Extract the (X, Y) coordinate from the center of the cell holding the provided text.  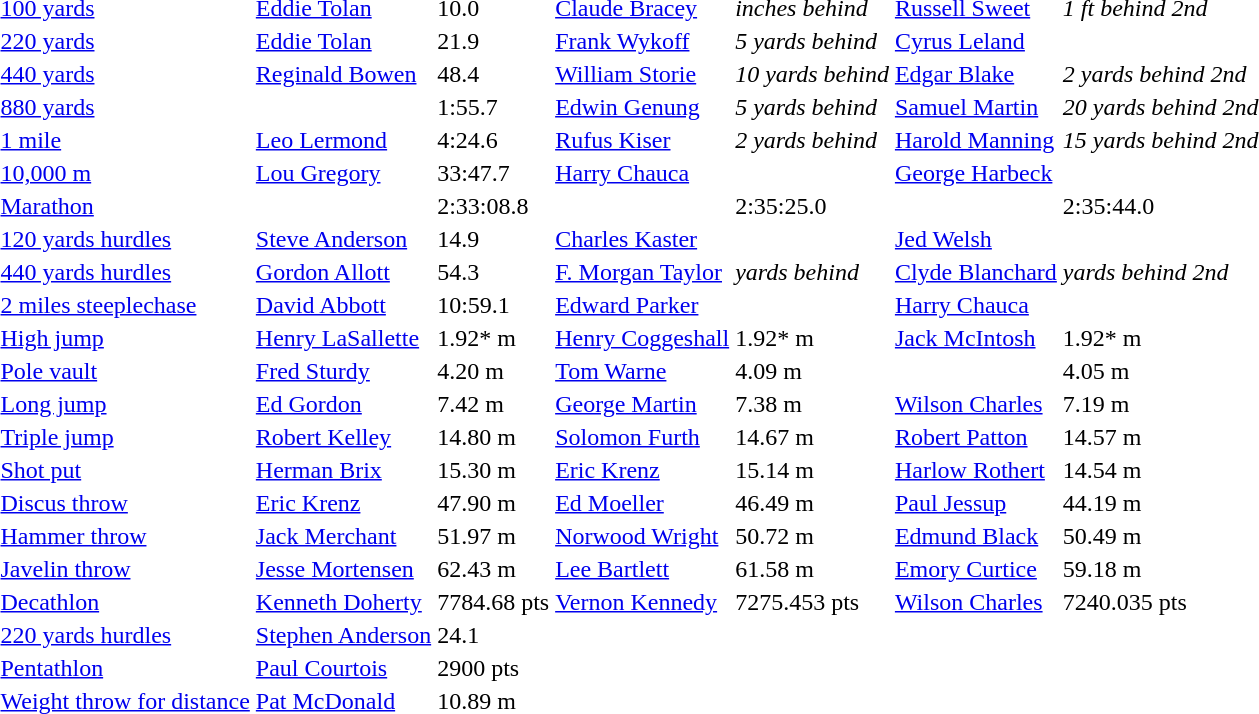
Leo Lermond (343, 140)
yards behind (812, 272)
Vernon Kennedy (642, 602)
Tom Warne (642, 371)
61.58 m (812, 569)
24.1 (494, 635)
7.42 m (494, 404)
15.30 m (494, 470)
Samuel Martin (976, 107)
Gordon Allott (343, 272)
Lee Bartlett (642, 569)
Robert Kelley (343, 437)
Jack Merchant (343, 536)
Charles Kaster (642, 239)
14.9 (494, 239)
David Abbott (343, 305)
21.9 (494, 41)
Paul Jessup (976, 503)
Fred Sturdy (343, 371)
7784.68 pts (494, 602)
Edward Parker (642, 305)
Ed Gordon (343, 404)
Stephen Anderson (343, 635)
15.14 m (812, 470)
4.09 m (812, 371)
Kenneth Doherty (343, 602)
7275.453 pts (812, 602)
Jed Welsh (976, 239)
46.49 m (812, 503)
Herman Brix (343, 470)
4.20 m (494, 371)
George Martin (642, 404)
Frank Wykoff (642, 41)
Lou Gregory (343, 173)
Norwood Wright (642, 536)
George Harbeck (976, 173)
7.38 m (812, 404)
Jack McIntosh (976, 338)
Edwin Genung (642, 107)
54.3 (494, 272)
14.67 m (812, 437)
Reginald Bowen (343, 74)
Solomon Furth (642, 437)
14.80 m (494, 437)
2 yards behind (812, 140)
Rufus Kiser (642, 140)
Steve Anderson (343, 239)
Henry Coggeshall (642, 338)
62.43 m (494, 569)
33:47.7 (494, 173)
Paul Courtois (343, 668)
1:55.7 (494, 107)
2:33:08.8 (494, 206)
48.4 (494, 74)
Henry LaSallette (343, 338)
2:35:25.0 (812, 206)
10 yards behind (812, 74)
Harlow Rothert (976, 470)
F. Morgan Taylor (642, 272)
50.72 m (812, 536)
William Storie (642, 74)
Edgar Blake (976, 74)
Jesse Mortensen (343, 569)
47.90 m (494, 503)
Harold Manning (976, 140)
Emory Curtice (976, 569)
Edmund Black (976, 536)
10:59.1 (494, 305)
Cyrus Leland (976, 41)
Clyde Blanchard (976, 272)
51.97 m (494, 536)
Ed Moeller (642, 503)
2900 pts (494, 668)
4:24.6 (494, 140)
Eddie Tolan (343, 41)
Robert Patton (976, 437)
